Return the (x, y) coordinate for the center point of the cell that contains the specified text.  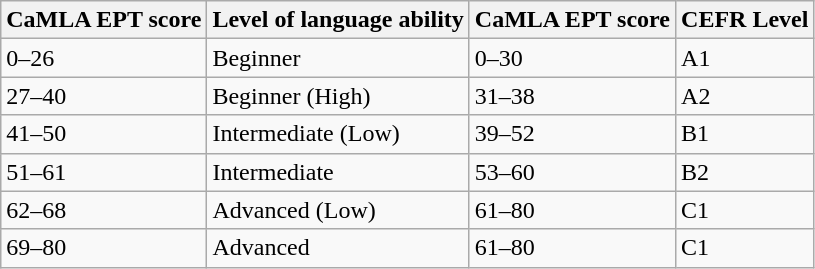
Intermediate (Low) (338, 134)
B1 (745, 134)
Level of language ability (338, 20)
CEFR Level (745, 20)
A2 (745, 96)
39–52 (572, 134)
0–26 (104, 58)
Intermediate (338, 172)
0–30 (572, 58)
53–60 (572, 172)
41–50 (104, 134)
62–68 (104, 210)
31–38 (572, 96)
B2 (745, 172)
69–80 (104, 248)
A1 (745, 58)
Advanced (Low) (338, 210)
Beginner (338, 58)
51–61 (104, 172)
Advanced (338, 248)
27–40 (104, 96)
Beginner (High) (338, 96)
